Return [x, y] of the center of cell containing provided text 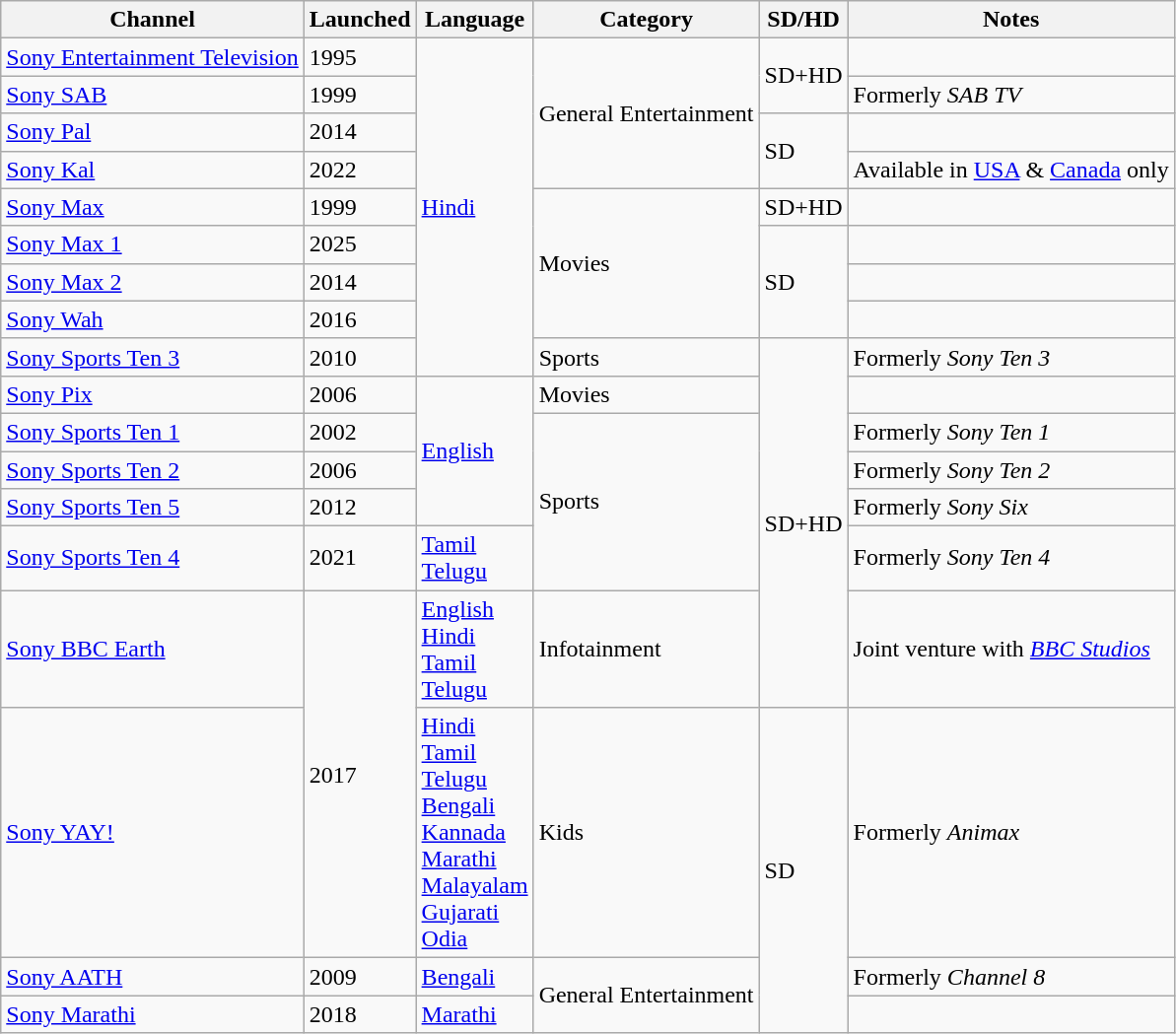
Formerly SAB TV [1011, 95]
Joint venture with BBC Studios [1011, 649]
2009 [360, 977]
Sony Sports Ten 1 [153, 432]
Hindi [475, 207]
Sony Max 1 [153, 244]
2018 [360, 1014]
2016 [360, 319]
Available in USA & Canada only [1011, 170]
Bengali [475, 977]
Formerly Sony Ten 2 [1011, 470]
Launched [360, 20]
Sony Pal [153, 132]
2022 [360, 170]
2017 [360, 775]
Sony Wah [153, 319]
2021 [360, 558]
Sony AATH [153, 977]
Kids [647, 833]
Sony Max [153, 207]
Sony BBC Earth [153, 649]
2012 [360, 508]
Sony Sports Ten 3 [153, 357]
Sony YAY! [153, 833]
Sony Entertainment Television [153, 57]
English [475, 450]
Sony Sports Ten 5 [153, 508]
Sony SAB [153, 95]
Formerly Animax [1011, 833]
2010 [360, 357]
Language [475, 20]
Formerly Sony Ten 4 [1011, 558]
2002 [360, 432]
Sony Pix [153, 394]
Channel [153, 20]
Notes [1011, 20]
HindiTamil TeluguBengali KannadaMarathi MalayalamGujaratiOdia [475, 833]
Marathi [475, 1014]
English Hindi Tamil Telugu [475, 649]
Formerly Sony Six [1011, 508]
Sony Sports Ten 2 [153, 470]
Sony Kal [153, 170]
Infotainment [647, 649]
2025 [360, 244]
1995 [360, 57]
Sony Max 2 [153, 282]
Formerly Sony Ten 3 [1011, 357]
Category [647, 20]
Sony Sports Ten 4 [153, 558]
TamilTelugu [475, 558]
Sony Marathi [153, 1014]
Formerly Sony Ten 1 [1011, 432]
SD/HD [803, 20]
Formerly Channel 8 [1011, 977]
